Capture the cell that displays the provided text and extract its (x, y) central coordinate. 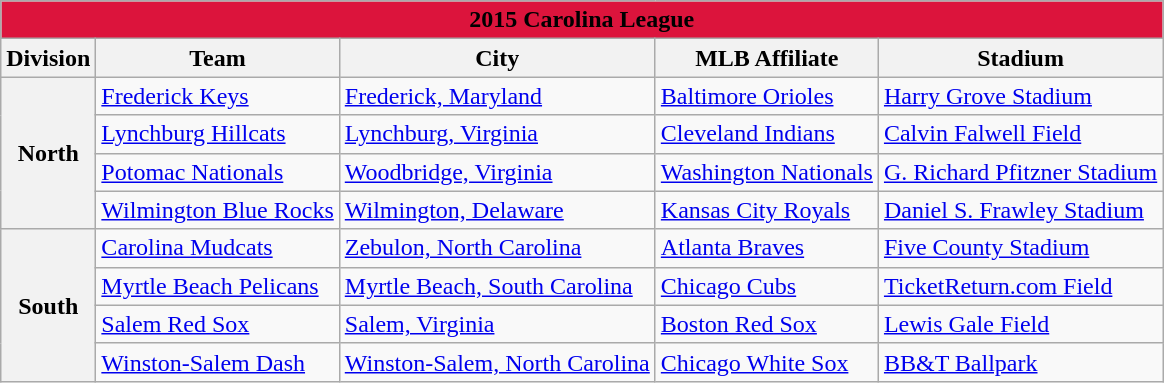
Winston-Salem Dash (218, 362)
Zebulon, North Carolina (497, 248)
Lynchburg, Virginia (497, 134)
2015 Carolina League (582, 20)
Division (48, 58)
TicketReturn.com Field (1020, 286)
Team (218, 58)
Kansas City Royals (766, 210)
Harry Grove Stadium (1020, 96)
Washington Nationals (766, 172)
Salem, Virginia (497, 324)
Baltimore Orioles (766, 96)
Frederick, Maryland (497, 96)
North (48, 153)
Daniel S. Frawley Stadium (1020, 210)
Myrtle Beach, South Carolina (497, 286)
Cleveland Indians (766, 134)
South (48, 305)
Calvin Falwell Field (1020, 134)
Carolina Mudcats (218, 248)
BB&T Ballpark (1020, 362)
Chicago White Sox (766, 362)
Lewis Gale Field (1020, 324)
Winston-Salem, North Carolina (497, 362)
Myrtle Beach Pelicans (218, 286)
Wilmington, Delaware (497, 210)
Lynchburg Hillcats (218, 134)
Atlanta Braves (766, 248)
Boston Red Sox (766, 324)
MLB Affiliate (766, 58)
Chicago Cubs (766, 286)
Potomac Nationals (218, 172)
Stadium (1020, 58)
Frederick Keys (218, 96)
City (497, 58)
G. Richard Pfitzner Stadium (1020, 172)
Salem Red Sox (218, 324)
Five County Stadium (1020, 248)
Woodbridge, Virginia (497, 172)
Wilmington Blue Rocks (218, 210)
